Extract the (x, y) coordinate from the center of the cell holding the provided text.  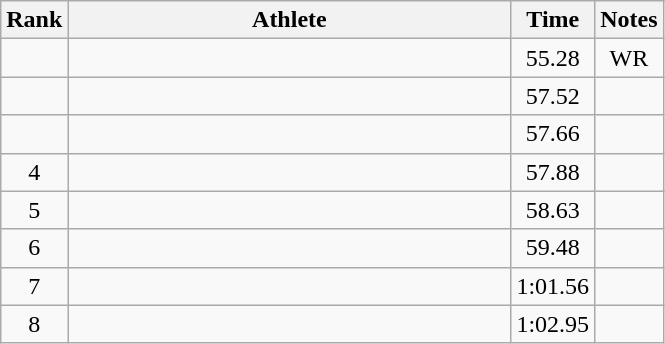
7 (34, 286)
Rank (34, 20)
WR (629, 58)
57.88 (553, 172)
57.52 (553, 96)
1:02.95 (553, 324)
57.66 (553, 134)
1:01.56 (553, 286)
Athlete (290, 20)
Notes (629, 20)
8 (34, 324)
4 (34, 172)
6 (34, 248)
58.63 (553, 210)
55.28 (553, 58)
Time (553, 20)
5 (34, 210)
59.48 (553, 248)
